Capture the cell that displays the provided text and extract its (x, y) central coordinate. 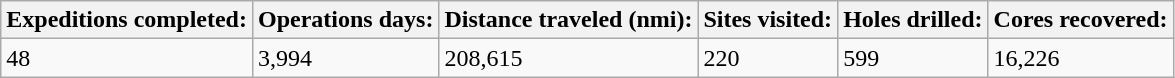
Expeditions completed: (127, 20)
Sites visited: (768, 20)
Cores recovered: (1080, 20)
16,226 (1080, 58)
Operations days: (345, 20)
Distance traveled (nmi): (568, 20)
48 (127, 58)
Holes drilled: (913, 20)
3,994 (345, 58)
208,615 (568, 58)
599 (913, 58)
220 (768, 58)
